Identify which cell holds the provided text, then report its [X, Y] central coordinate. 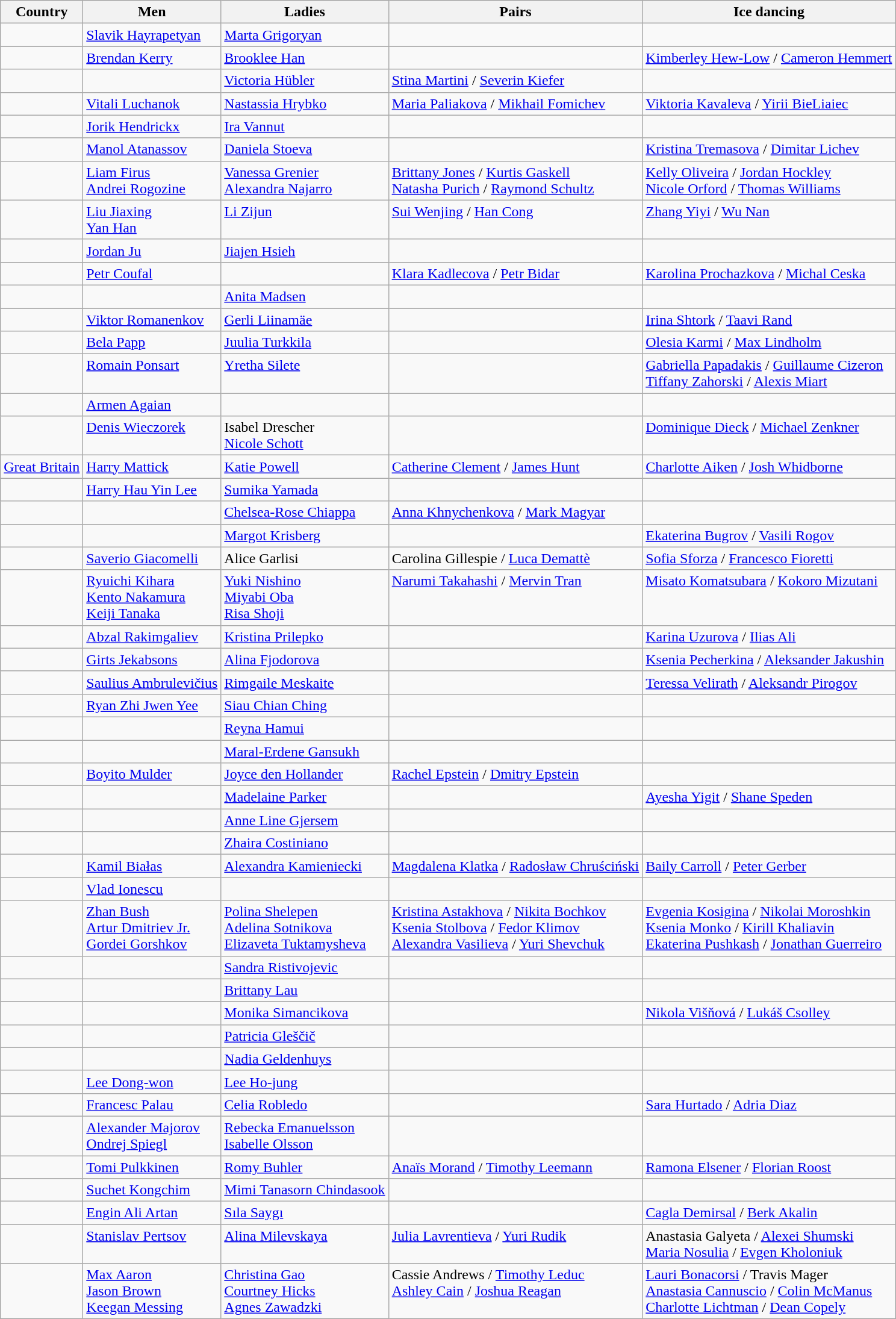
Zhaira Costiniano [305, 843]
Kelly Oliveira / Jordan Hockley Nicole Orford / Thomas Williams [769, 181]
Ira Vannut [305, 126]
Boyito Mulder [152, 775]
Denis Wieczorek [152, 436]
Brittany Jones / Kurtis Gaskell Natasha Purich / Raymond Schultz [515, 181]
Monika Simancikova [305, 1013]
Anita Madsen [305, 296]
Ekaterina Bugrov / Vasili Rogov [769, 535]
Nikola Višňová / Lukáš Csolley [769, 1013]
Sara Hurtado / Adria Diaz [769, 1105]
Manol Atanassov [152, 149]
Julia Lavrentieva / Yuri Rudik [515, 1244]
Rachel Epstein / Dmitry Epstein [515, 775]
Siau Chian Ching [305, 705]
Brooklee Han [305, 58]
Maria Paliakova / Mikhail Fomichev [515, 104]
Anne Line Gjersem [305, 820]
Anna Khnychenkova / Mark Magyar [515, 513]
Patricia Gleščič [305, 1036]
Cagla Demirsal / Berk Akalin [769, 1213]
Polina Shelepen Adelina Sotnikova Elizaveta Tuktamysheva [305, 928]
Ramona Elsener / Florian Roost [769, 1167]
Isabel Drescher Nicole Schott [305, 436]
Alexander Majorov Ondrej Spiegl [152, 1136]
Kristina Tremasova / Dimitar Lichev [769, 149]
Cassie Andrews / Timothy Leduc Ashley Cain / Joshua Reagan [515, 1291]
Narumi Takahashi / Mervin Tran [515, 597]
Dominique Dieck / Michael Zenkner [769, 436]
Misato Komatsubara / Kokoro Mizutani [769, 597]
Armen Agaian [152, 405]
Harry Mattick [152, 467]
Katie Powell [305, 467]
Girts Jekabsons [152, 659]
Kamil Białas [152, 866]
Vitali Luchanok [152, 104]
Great Britain [42, 467]
Country [42, 12]
Sandra Ristivojevic [305, 967]
Jiajen Hsieh [305, 251]
Ladies [305, 12]
Alina Fjodorova [305, 659]
Magdalena Klatka / Radosław Chruściński [515, 866]
Harry Hau Yin Lee [152, 490]
Men [152, 12]
Irina Shtork / Taavi Rand [769, 320]
Catherine Clement / James Hunt [515, 467]
Pairs [515, 12]
Marta Grigoryan [305, 35]
Klara Kadlecova / Petr Bidar [515, 273]
Chelsea-Rose Chiappa [305, 513]
Liam Firus Andrei Rogozine [152, 181]
Nastassia Hrybko [305, 104]
Mimi Tanasorn Chindasook [305, 1190]
Evgenia Kosigina / Nikolai Moroshkin Ksenia Monko / Kirill Khaliavin Ekaterina Pushkash / Jonathan Guerreiro [769, 928]
Charlotte Aiken / Josh Whidborne [769, 467]
Olesia Karmi / Max Lindholm [769, 343]
Rebecka Emanuelsson Isabelle Olsson [305, 1136]
Zhang Yiyi / Wu Nan [769, 219]
Yretha Silete [305, 373]
Abzal Rakimgaliev [152, 637]
Teressa Velirath / Aleksandr Pirogov [769, 682]
Saverio Giacomelli [152, 558]
Christina Gao Courtney Hicks Agnes Zawadzki [305, 1291]
Li Zijun [305, 219]
Alice Garlisi [305, 558]
Ksenia Pecherkina / Aleksander Jakushin [769, 659]
Alexandra Kamieniecki [305, 866]
Maral-Erdene Gansukh [305, 751]
Stanislav Pertsov [152, 1244]
Viktoria Kavaleva / Yirii BieLiaiec [769, 104]
Lee Ho-jung [305, 1082]
Anastasia Galyeta / Alexei Shumski Maria Nosulia / Evgen Kholoniuk [769, 1244]
Bela Papp [152, 343]
Kristina Astakhova / Nikita Bochkov Ksenia Stolbova / Fedor Klimov Alexandra Vasilieva / Yuri Shevchuk [515, 928]
Max Aaron Jason Brown Keegan Messing [152, 1291]
Saulius Ambrulevičius [152, 682]
Gerli Liinamäe [305, 320]
Romain Ponsart [152, 373]
Vanessa Grenier Alexandra Najarro [305, 181]
Petr Coufal [152, 273]
Daniela Stoeva [305, 149]
Ayesha Yigit / Shane Speden [769, 797]
Brendan Kerry [152, 58]
Karolina Prochazkova / Michal Ceska [769, 273]
Alina Milevskaya [305, 1244]
Sofia Sforza / Francesco Fioretti [769, 558]
Gabriella Papadakis / Guillaume Cizeron Tiffany Zahorski / Alexis Miart [769, 373]
Suchet Kongchim [152, 1190]
Liu Jiaxing Yan Han [152, 219]
Madelaine Parker [305, 797]
Rimgaile Meskaite [305, 682]
Tomi Pulkkinen [152, 1167]
Margot Krisberg [305, 535]
Sui Wenjing / Han Cong [515, 219]
Lee Dong-won [152, 1082]
Anaïs Morand / Timothy Leemann [515, 1167]
Engin Ali Artan [152, 1213]
Yuki Nishino Miyabi Oba Risa Shoji [305, 597]
Victoria Hübler [305, 81]
Ryan Zhi Jwen Yee [152, 705]
Karina Uzurova / Ilias Ali [769, 637]
Jordan Ju [152, 251]
Francesc Palau [152, 1105]
Slavik Hayrapetyan [152, 35]
Baily Carroll / Peter Gerber [769, 866]
Juulia Turkkila [305, 343]
Celia Robledo [305, 1105]
Romy Buhler [305, 1167]
Joyce den Hollander [305, 775]
Ice dancing [769, 12]
Stina Martini / Severin Kiefer [515, 81]
Kristina Prilepko [305, 637]
Brittany Lau [305, 990]
Lauri Bonacorsi / Travis Mager Anastasia Cannuscio / Colin McManus Charlotte Lichtman / Dean Copely [769, 1291]
Reyna Hamui [305, 728]
Sıla Saygı [305, 1213]
Nadia Geldenhuys [305, 1059]
Ryuichi Kihara Kento Nakamura Keiji Tanaka [152, 597]
Kimberley Hew-Low / Cameron Hemmert [769, 58]
Zhan Bush Artur Dmitriev Jr. Gordei Gorshkov [152, 928]
Carolina Gillespie / Luca Demattè [515, 558]
Sumika Yamada [305, 490]
Viktor Romanenkov [152, 320]
Vlad Ionescu [152, 889]
Jorik Hendrickx [152, 126]
